Identify which cell holds the provided text, then report its (x, y) central coordinate. 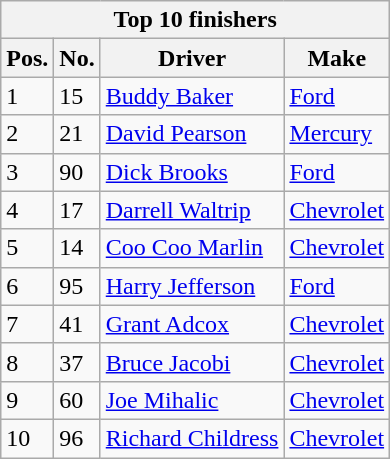
2 (28, 134)
Dick Brooks (192, 172)
17 (77, 210)
David Pearson (192, 134)
Make (337, 58)
Pos. (28, 58)
37 (77, 362)
21 (77, 134)
7 (28, 324)
Bruce Jacobi (192, 362)
95 (77, 286)
Coo Coo Marlin (192, 248)
41 (77, 324)
1 (28, 96)
10 (28, 438)
5 (28, 248)
Driver (192, 58)
15 (77, 96)
No. (77, 58)
Darrell Waltrip (192, 210)
60 (77, 400)
4 (28, 210)
Joe Mihalic (192, 400)
Mercury (337, 134)
90 (77, 172)
6 (28, 286)
Buddy Baker (192, 96)
Grant Adcox (192, 324)
14 (77, 248)
Richard Childress (192, 438)
8 (28, 362)
96 (77, 438)
Harry Jefferson (192, 286)
9 (28, 400)
3 (28, 172)
Top 10 finishers (196, 20)
